Locate the cell with the specified text and output its (x, y) center coordinate. 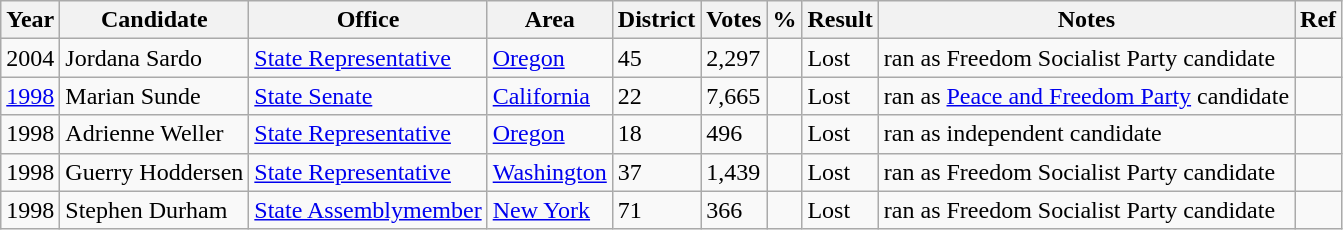
Candidate (154, 20)
ran as independent candidate (1086, 134)
Votes (734, 20)
Ref (1318, 20)
2004 (30, 58)
Jordana Sardo (154, 58)
Marian Sunde (154, 96)
Guerry Hoddersen (154, 172)
State Senate (368, 96)
71 (656, 210)
22 (656, 96)
2,297 (734, 58)
496 (734, 134)
7,665 (734, 96)
Notes (1086, 20)
District (656, 20)
37 (656, 172)
ran as Peace and Freedom Party candidate (1086, 96)
Stephen Durham (154, 210)
State Assemblymember (368, 210)
New York (550, 210)
Adrienne Weller (154, 134)
366 (734, 210)
Year (30, 20)
18 (656, 134)
Result (840, 20)
Area (550, 20)
Washington (550, 172)
45 (656, 58)
Office (368, 20)
1,439 (734, 172)
% (784, 20)
California (550, 96)
